Determine the (X, Y) coordinate at the center of the cell enclosing the given text.  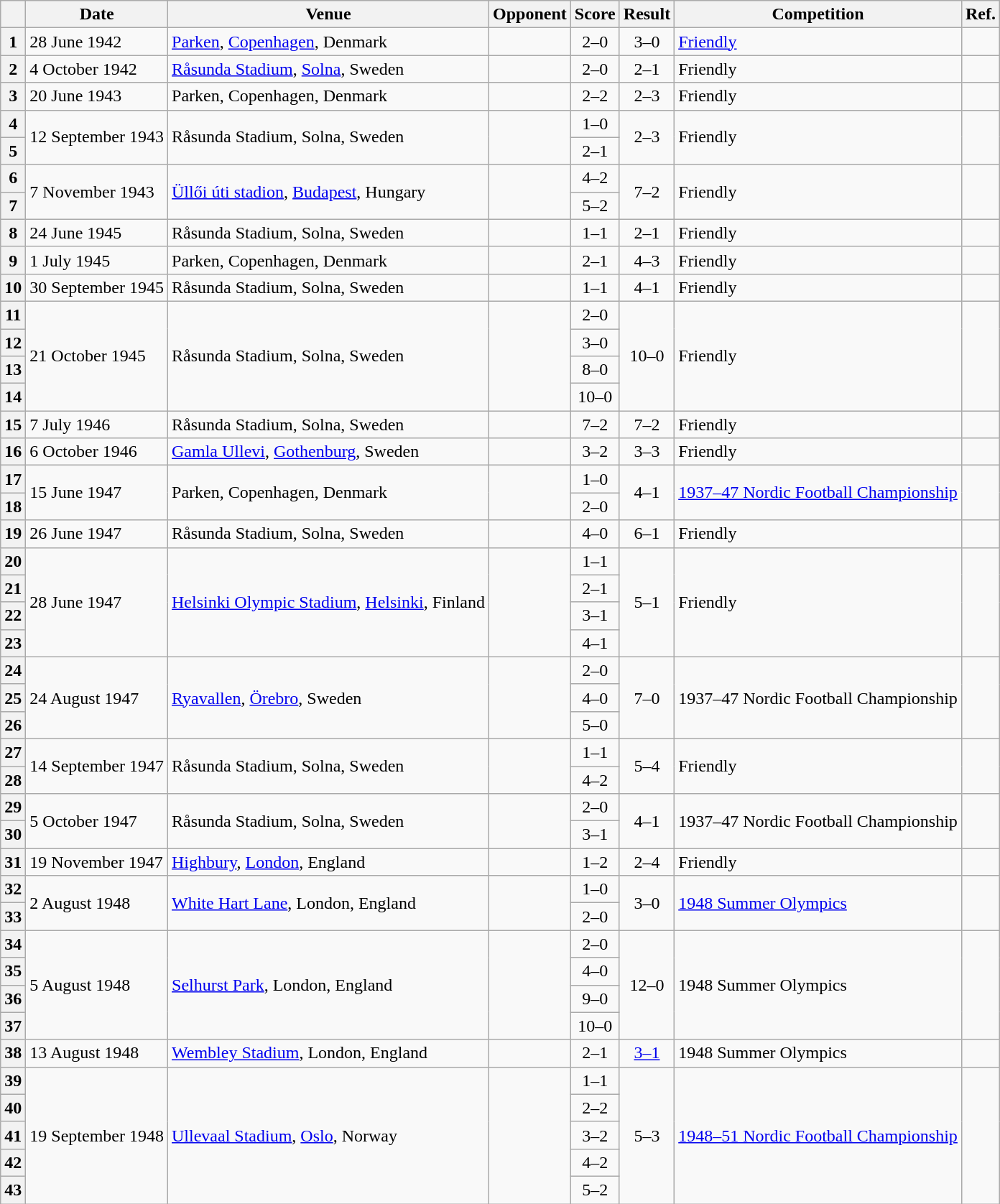
30 September 1945 (97, 287)
12 September 1943 (97, 137)
4 (13, 124)
24 August 1947 (97, 698)
14 (13, 397)
28 June 1947 (97, 602)
5 (13, 151)
1–2 (595, 862)
21 (13, 588)
2–4 (647, 862)
19 (13, 534)
24 (13, 670)
7 July 1946 (97, 425)
Üllői úti stadion, Budapest, Hungary (329, 192)
3–3 (647, 452)
19 September 1948 (97, 1135)
1948–51 Nordic Football Championship (818, 1135)
20 June 1943 (97, 96)
31 (13, 862)
10 (13, 287)
34 (13, 944)
15 (13, 425)
14 September 1947 (97, 766)
Score (595, 14)
33 (13, 917)
41 (13, 1135)
5–4 (647, 766)
26 June 1947 (97, 534)
5–0 (595, 725)
6–1 (647, 534)
5 August 1948 (97, 985)
37 (13, 1026)
5 October 1947 (97, 821)
Ryavallen, Örebro, Sweden (329, 698)
26 (13, 725)
12–0 (647, 985)
Gamla Ullevi, Gothenburg, Sweden (329, 452)
Result (647, 14)
22 (13, 616)
5–1 (647, 602)
Competition (818, 14)
21 October 1945 (97, 356)
Helsinki Olympic Stadium, Helsinki, Finland (329, 602)
6 (13, 178)
23 (13, 643)
11 (13, 315)
3 (13, 96)
9 (13, 260)
15 June 1947 (97, 493)
4–3 (647, 260)
7–0 (647, 698)
Selhurst Park, London, England (329, 985)
30 (13, 835)
42 (13, 1162)
13 (13, 370)
38 (13, 1053)
8 (13, 233)
17 (13, 479)
40 (13, 1108)
28 June 1942 (97, 42)
Ullevaal Stadium, Oslo, Norway (329, 1135)
2 August 1948 (97, 903)
29 (13, 807)
1 (13, 42)
25 (13, 698)
32 (13, 889)
18 (13, 506)
39 (13, 1080)
Wembley Stadium, London, England (329, 1053)
7 November 1943 (97, 192)
43 (13, 1190)
Date (97, 14)
12 (13, 343)
Highbury, London, England (329, 862)
35 (13, 971)
2 (13, 69)
9–0 (595, 999)
6 October 1946 (97, 452)
13 August 1948 (97, 1053)
Venue (329, 14)
28 (13, 779)
Opponent (530, 14)
4 October 1942 (97, 69)
5–3 (647, 1135)
White Hart Lane, London, England (329, 903)
36 (13, 999)
20 (13, 561)
Ref. (980, 14)
19 November 1947 (97, 862)
24 June 1945 (97, 233)
1 July 1945 (97, 260)
16 (13, 452)
27 (13, 752)
7 (13, 205)
8–0 (595, 370)
